Detect which cell encompasses the target text, then output its [x, y] center coordinate. 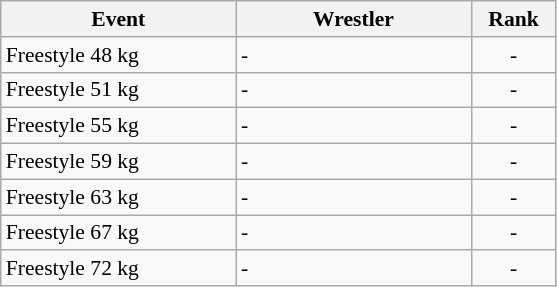
Freestyle 67 kg [118, 233]
Freestyle 48 kg [118, 55]
Freestyle 55 kg [118, 126]
Rank [514, 19]
Freestyle 72 kg [118, 269]
Freestyle 63 kg [118, 197]
Freestyle 59 kg [118, 162]
Freestyle 51 kg [118, 90]
Wrestler [354, 19]
Event [118, 19]
